Provide the [x, y] coordinate of the cell's center where the given text is located.  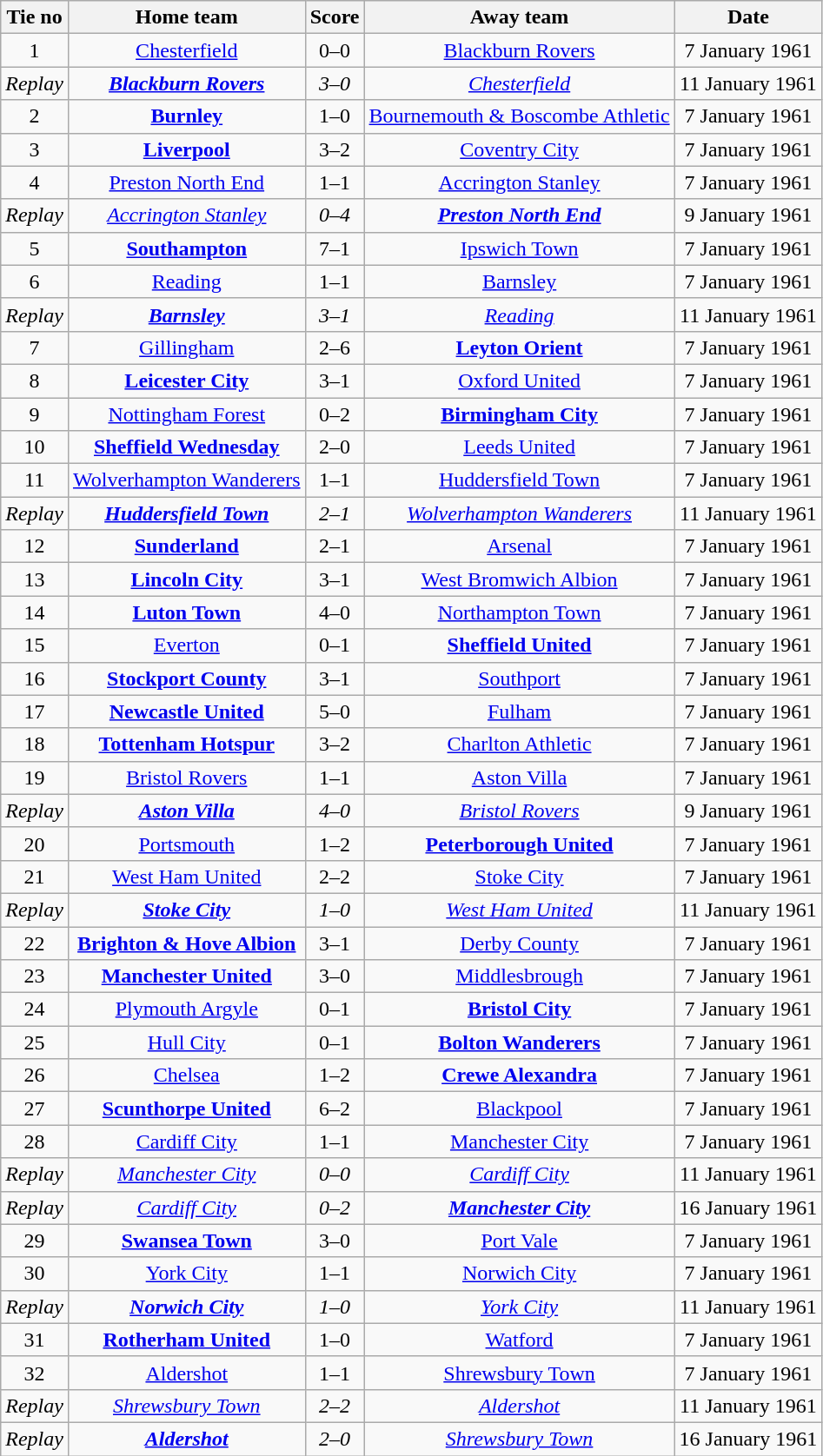
6–2 [335, 1109]
15 [35, 645]
4 [35, 182]
31 [35, 1340]
Blackpool [520, 1109]
5 [35, 248]
Bristol City [520, 1009]
Newcastle United [186, 711]
Middlesbrough [520, 976]
25 [35, 1042]
Nottingham Forest [186, 414]
Birmingham City [520, 414]
Peterborough United [520, 844]
Plymouth Argyle [186, 1009]
Score [335, 17]
Crewe Alexandra [520, 1075]
Gillingham [186, 347]
Sunderland [186, 546]
Scunthorpe United [186, 1109]
14 [35, 612]
Southport [520, 678]
Tottenham Hotspur [186, 745]
Leeds United [520, 447]
2 [35, 116]
12 [35, 546]
20 [35, 844]
16 [35, 678]
9 [35, 414]
30 [35, 1274]
11 [35, 480]
Arsenal [520, 546]
24 [35, 1009]
29 [35, 1241]
0–4 [335, 215]
7–1 [335, 248]
2–6 [335, 347]
Hull City [186, 1042]
32 [35, 1373]
Charlton Athletic [520, 745]
5–0 [335, 711]
19 [35, 778]
6 [35, 281]
Luton Town [186, 612]
Everton [186, 645]
West Bromwich Albion [520, 579]
Leyton Orient [520, 347]
10 [35, 447]
3 [35, 149]
27 [35, 1109]
Fulham [520, 711]
Oxford United [520, 381]
Leicester City [186, 381]
Bournemouth & Boscombe Athletic [520, 116]
Derby County [520, 943]
1 [35, 50]
Stockport County [186, 678]
17 [35, 711]
Watford [520, 1340]
Ipswich Town [520, 248]
Away team [520, 17]
7 [35, 347]
Rotherham United [186, 1340]
13 [35, 579]
Bolton Wanderers [520, 1042]
Port Vale [520, 1241]
Manchester United [186, 976]
Sheffield Wednesday [186, 447]
Chelsea [186, 1075]
Brighton & Hove Albion [186, 943]
Burnley [186, 116]
18 [35, 745]
Coventry City [520, 149]
Date [748, 17]
28 [35, 1142]
23 [35, 976]
21 [35, 877]
Liverpool [186, 149]
Portsmouth [186, 844]
26 [35, 1075]
8 [35, 381]
Home team [186, 17]
Swansea Town [186, 1241]
Southampton [186, 248]
Sheffield United [520, 645]
Tie no [35, 17]
22 [35, 943]
Lincoln City [186, 579]
Northampton Town [520, 612]
